Return the (x, y) coordinate for the center point of the cell that contains the specified text.  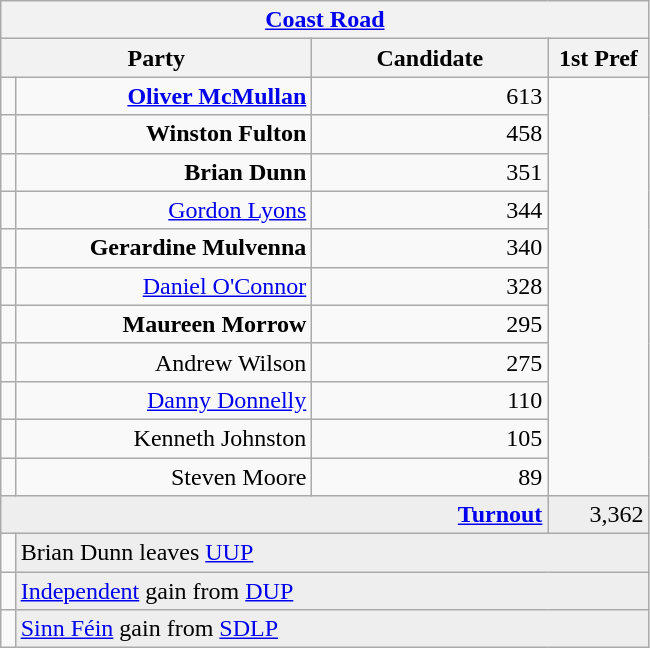
458 (430, 134)
Sinn Féin gain from SDLP (332, 629)
1st Pref (598, 58)
105 (430, 438)
Coast Road (325, 20)
613 (430, 96)
3,362 (598, 515)
328 (430, 286)
Independent gain from DUP (332, 591)
Andrew Wilson (164, 362)
Candidate (430, 58)
344 (430, 210)
Steven Moore (164, 477)
351 (430, 172)
340 (430, 248)
Gerardine Mulvenna (164, 248)
Party (156, 58)
Gordon Lyons (164, 210)
Brian Dunn (164, 172)
Daniel O'Connor (164, 286)
89 (430, 477)
110 (430, 400)
Oliver McMullan (164, 96)
275 (430, 362)
295 (430, 324)
Kenneth Johnston (164, 438)
Winston Fulton (164, 134)
Maureen Morrow (164, 324)
Danny Donnelly (164, 400)
Brian Dunn leaves UUP (332, 553)
Turnout (274, 515)
